Output the (x, y) coordinate of the center of the cell containing the given text.  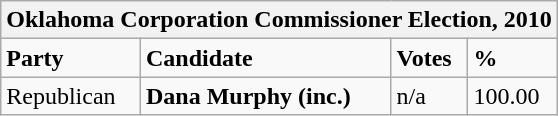
Dana Murphy (inc.) (266, 96)
Candidate (266, 58)
Votes (430, 58)
% (513, 58)
100.00 (513, 96)
Republican (71, 96)
Party (71, 58)
n/a (430, 96)
Oklahoma Corporation Commissioner Election, 2010 (280, 20)
